Extract the [x, y] coordinate from the center of the cell holding the provided text.  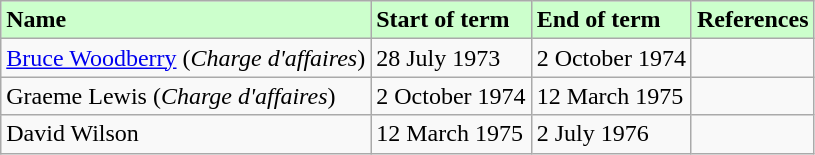
2 July 1976 [611, 134]
Bruce Woodberry (Charge d'affaires) [186, 58]
Graeme Lewis (Charge d'affaires) [186, 96]
David Wilson [186, 134]
Start of term [451, 20]
Name [186, 20]
28 July 1973 [451, 58]
References [752, 20]
End of term [611, 20]
